Pinpoint the cell where the given text exists, returning its [X, Y] midpoint coordinate. 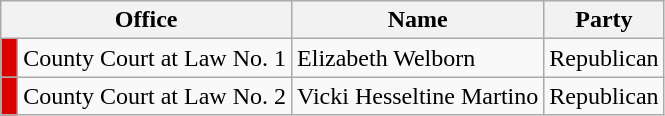
Elizabeth Welborn [418, 58]
Office [146, 20]
Party [604, 20]
Vicki Hesseltine Martino [418, 96]
Name [418, 20]
County Court at Law No. 2 [155, 96]
County Court at Law No. 1 [155, 58]
